Return [X, Y] of the center of cell containing provided text 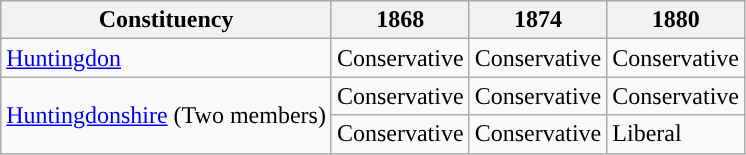
Huntingdon [166, 58]
1868 [400, 20]
1874 [538, 20]
1880 [676, 20]
Huntingdonshire (Two members) [166, 115]
Constituency [166, 20]
Liberal [676, 134]
